From the cell containing the given text, extract its center point as (x, y) coordinate. 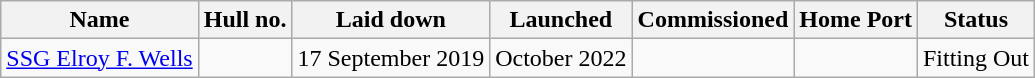
Status (976, 20)
SSG Elroy F. Wells (100, 58)
Home Port (856, 20)
Launched (561, 20)
Hull no. (245, 20)
17 September 2019 (391, 58)
Laid down (391, 20)
Fitting Out (976, 58)
October 2022 (561, 58)
Name (100, 20)
Commissioned (713, 20)
